Output the [X, Y] coordinate of the center of the cell containing the given text.  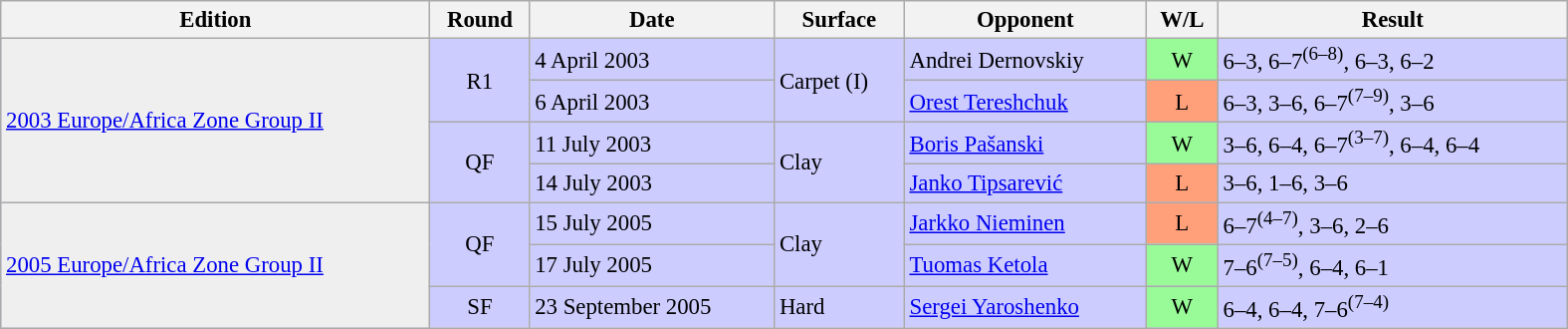
6 April 2003 [652, 102]
Round [480, 20]
Hard [840, 307]
15 July 2005 [652, 223]
Boris Pašanski [1025, 144]
4 April 2003 [652, 60]
3–6, 1–6, 3–6 [1392, 183]
Sergei Yaroshenko [1025, 307]
17 July 2005 [652, 265]
Orest Tereshchuk [1025, 102]
W/L [1182, 20]
6–7(4–7), 3–6, 2–6 [1392, 223]
7–6(7–5), 6–4, 6–1 [1392, 265]
Jarkko Nieminen [1025, 223]
2003 Europe/Africa Zone Group II [215, 121]
3–6, 6–4, 6–7(3–7), 6–4, 6–4 [1392, 144]
Janko Tipsarević [1025, 183]
23 September 2005 [652, 307]
6–4, 6–4, 7–6(7–4) [1392, 307]
R1 [480, 81]
Date [652, 20]
14 July 2003 [652, 183]
Tuomas Ketola [1025, 265]
SF [480, 307]
2005 Europe/Africa Zone Group II [215, 265]
Carpet (I) [840, 81]
Andrei Dernovskiy [1025, 60]
Result [1392, 20]
11 July 2003 [652, 144]
Surface [840, 20]
Edition [215, 20]
6–3, 6–7(6–8), 6–3, 6–2 [1392, 60]
6–3, 3–6, 6–7(7–9), 3–6 [1392, 102]
Opponent [1025, 20]
